Scan for the cell matching the given text and deliver its [X, Y] coordinate at center. 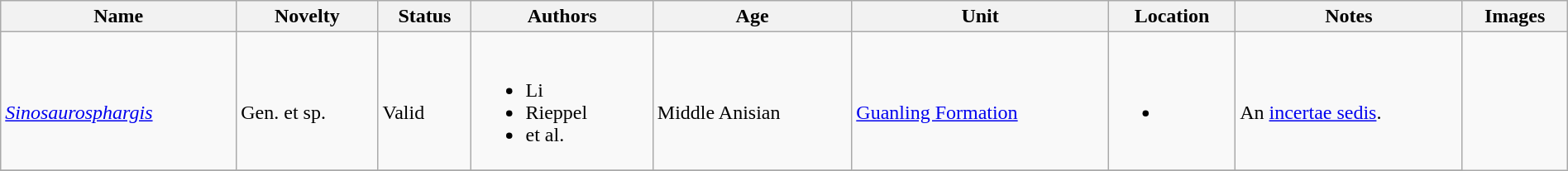
Sinosaurosphargis [119, 101]
Authors [562, 17]
Notes [1349, 17]
Images [1515, 17]
An incertae sedis. [1349, 101]
Status [425, 17]
Gen. et sp. [308, 101]
Valid [425, 101]
LiRieppelet al. [562, 101]
Age [752, 17]
Guanling Formation [981, 101]
Name [119, 17]
Middle Anisian [752, 101]
Unit [981, 17]
Novelty [308, 17]
Location [1171, 17]
